Provide the (x, y) coordinate of the cell's center where the given text is located.  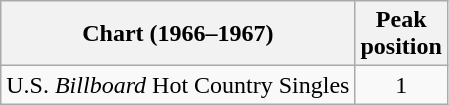
Chart (1966–1967) (178, 34)
Peakposition (401, 34)
U.S. Billboard Hot Country Singles (178, 85)
1 (401, 85)
